Pinpoint the cell where the given text exists, returning its [x, y] midpoint coordinate. 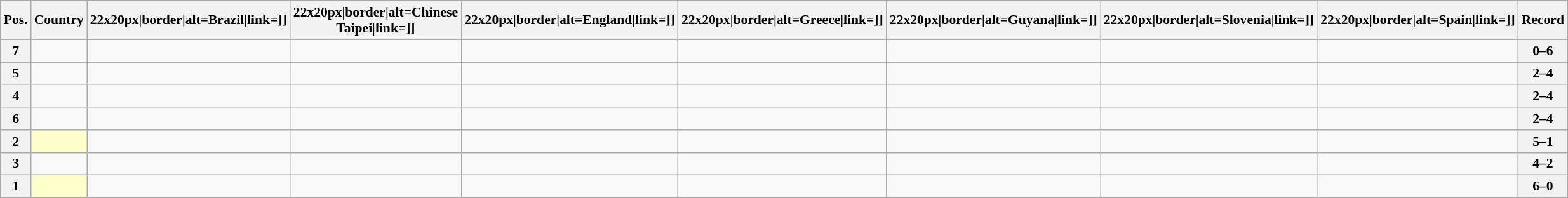
4–2 [1543, 164]
5–1 [1543, 142]
5 [16, 74]
22x20px|border|alt=Slovenia|link=]] [1209, 20]
Country [59, 20]
22x20px|border|alt=Spain|link=]] [1417, 20]
3 [16, 164]
6–0 [1543, 187]
22x20px|border|alt=Chinese Taipei|link=]] [376, 20]
2 [16, 142]
7 [16, 51]
22x20px|border|alt=Guyana|link=]] [993, 20]
4 [16, 96]
0–6 [1543, 51]
22x20px|border|alt=Greece|link=]] [782, 20]
22x20px|border|alt=England|link=]] [570, 20]
22x20px|border|alt=Brazil|link=]] [189, 20]
Pos. [16, 20]
6 [16, 119]
1 [16, 187]
Record [1543, 20]
